Return [x, y] of the center of cell containing provided text 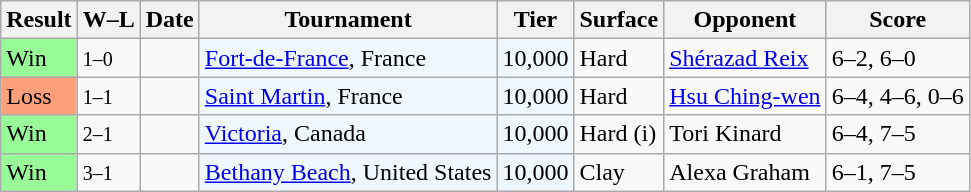
6–2, 6–0 [898, 58]
Hsu Ching-wen [745, 96]
W–L [108, 20]
Bethany Beach, United States [348, 172]
Clay [619, 172]
Shérazad Reix [745, 58]
6–4, 7–5 [898, 134]
Loss [39, 96]
6–4, 4–6, 0–6 [898, 96]
2–1 [108, 134]
Victoria, Canada [348, 134]
Result [39, 20]
Tier [536, 20]
Saint Martin, France [348, 96]
1–1 [108, 96]
Fort-de-France, France [348, 58]
1–0 [108, 58]
Date [170, 20]
Tori Kinard [745, 134]
Opponent [745, 20]
Score [898, 20]
3–1 [108, 172]
Hard (i) [619, 134]
Tournament [348, 20]
Surface [619, 20]
Alexa Graham [745, 172]
6–1, 7–5 [898, 172]
